For the text-containing cell, return its midpoint in (x, y) coordinate format. 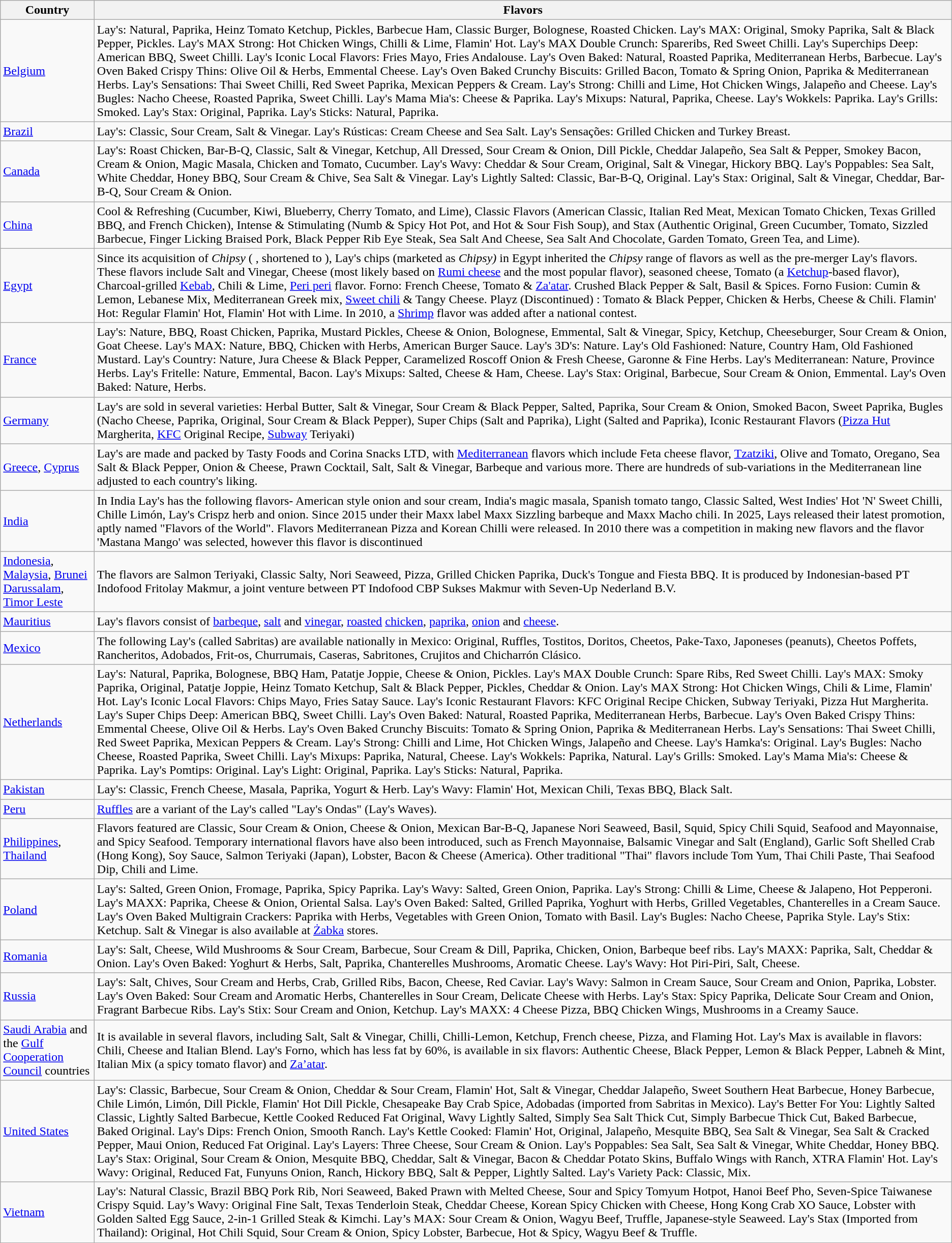
Indonesia, Malaysia, Brunei Darussalam, Timor Leste (48, 581)
Vietnam (48, 1212)
Lay's flavors consist of barbeque, salt and vinegar, roasted chicken, paprika, onion and cheese. (523, 621)
Ruffles are a variant of the Lay's called "Lay's Ondas" (Lay's Waves). (523, 809)
Mauritius (48, 621)
Greece, Cyprus (48, 467)
Philippines, Thailand (48, 849)
Netherlands (48, 722)
Saudi Arabia and the Gulf Cooperation Council countries (48, 1050)
Country (48, 10)
Germany (48, 420)
Egypt (48, 285)
France (48, 360)
Mexico (48, 647)
Poland (48, 910)
Belgium (48, 71)
India (48, 521)
United States (48, 1131)
Brazil (48, 131)
Russia (48, 996)
China (48, 225)
Flavors (523, 10)
Pakistan (48, 790)
Romania (48, 957)
Lay's: Classic, Sour Cream, Salt & Vinegar. Lay's Rústicas: Cream Cheese and Sea Salt. Lay's Sensações: Grilled Chicken and Turkey Breast. (523, 131)
Lay's: Classic, French Cheese, Masala, Paprika, Yogurt & Herb. Lay's Wavy: Flamin' Hot, Mexican Chili, Texas BBQ, Black Salt. (523, 790)
Peru (48, 809)
Canada (48, 171)
